Pinpoint the cell where the given text exists, returning its [X, Y] midpoint coordinate. 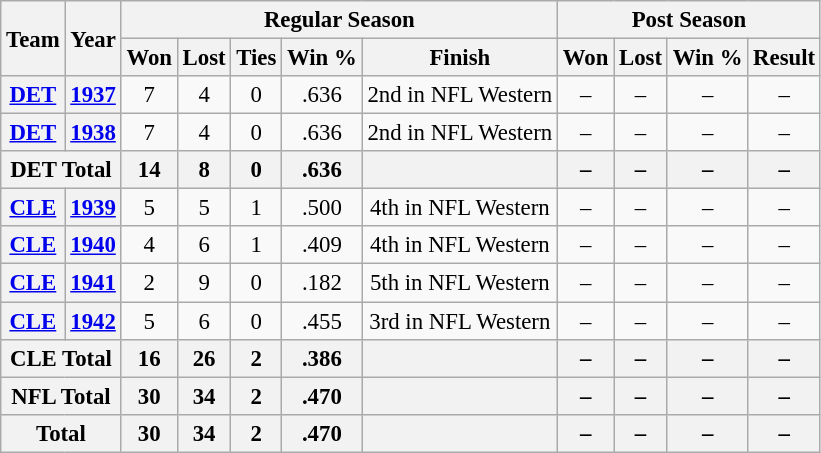
16 [149, 358]
1941 [93, 283]
.409 [322, 245]
1939 [93, 208]
1942 [93, 321]
Ties [256, 58]
Team [33, 38]
Post Season [690, 20]
.182 [322, 283]
Year [93, 38]
14 [149, 170]
1940 [93, 245]
.386 [322, 358]
9 [204, 283]
.455 [322, 321]
1937 [93, 95]
Regular Season [339, 20]
5th in NFL Western [460, 283]
26 [204, 358]
3rd in NFL Western [460, 321]
NFL Total [61, 396]
.500 [322, 208]
CLE Total [61, 358]
1938 [93, 133]
Result [784, 58]
DET Total [61, 170]
Total [61, 433]
Finish [460, 58]
8 [204, 170]
